Find where the given text appears and provide that cell's center as (X, Y) coordinate. 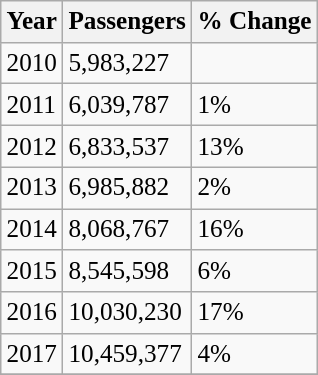
6% (255, 271)
6,985,882 (128, 188)
2017 (32, 354)
10,459,377 (128, 354)
2012 (32, 146)
17% (255, 313)
2016 (32, 313)
13% (255, 146)
6,039,787 (128, 105)
10,030,230 (128, 313)
8,068,767 (128, 229)
5,983,227 (128, 63)
4% (255, 354)
16% (255, 229)
8,545,598 (128, 271)
1% (255, 105)
2010 (32, 63)
2013 (32, 188)
2015 (32, 271)
2014 (32, 229)
Year (32, 22)
6,833,537 (128, 146)
2% (255, 188)
Passengers (128, 22)
2011 (32, 105)
% Change (255, 22)
